Locate the cell with the specified text and output its (X, Y) center coordinate. 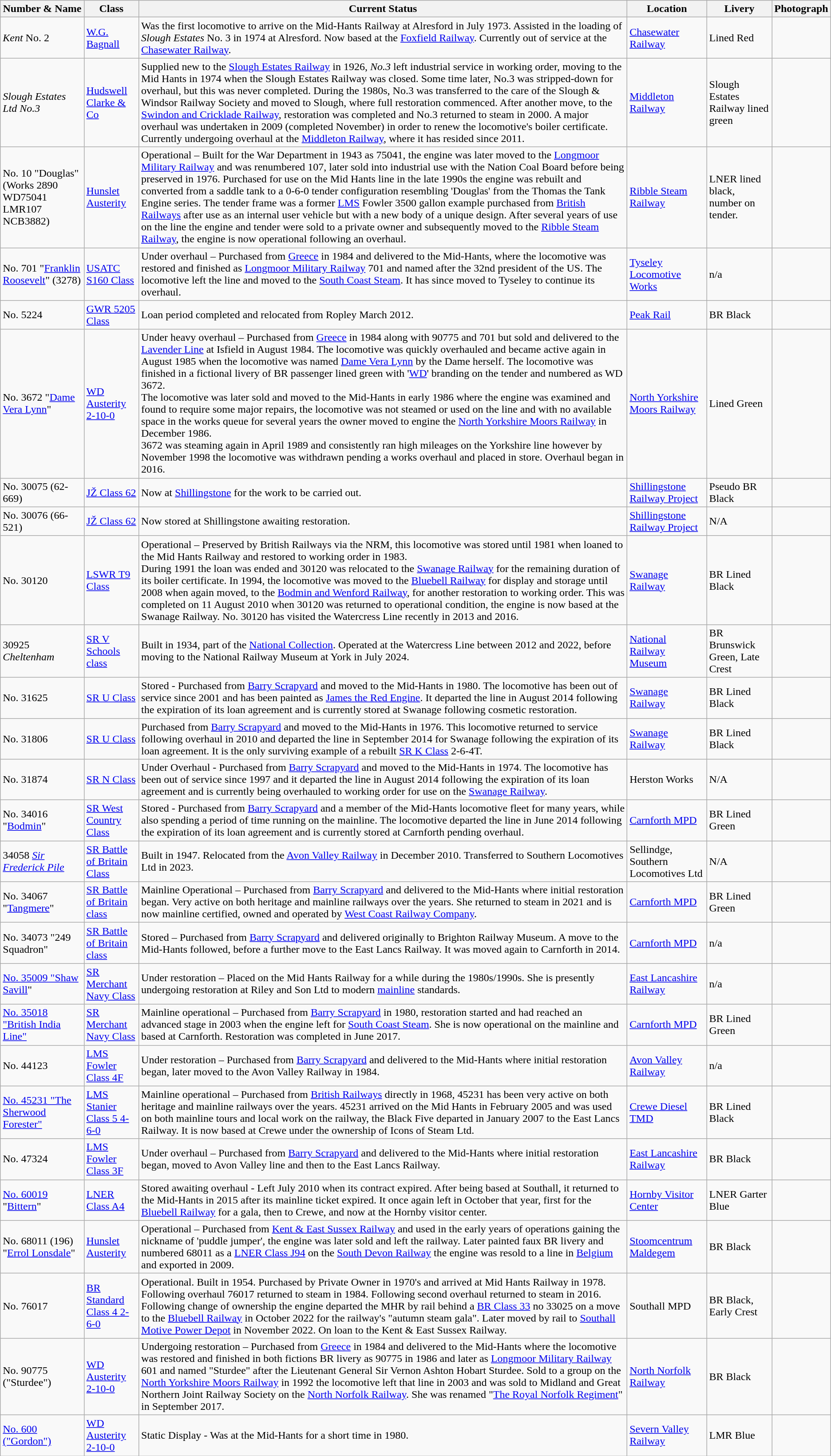
Now stored at Shillingstone awaiting restoration. (383, 521)
BR Standard Class 4 2-6-0 (111, 1306)
SR V Schools class (111, 651)
Livery (740, 9)
BR Brunswick Green, Late Crest (740, 651)
Loan period completed and relocated from Ropley March 2012. (383, 315)
No. 31874 (42, 780)
Pseudo BR Black (740, 493)
SR West Country Class (111, 821)
Hornby Visitor Center (667, 1200)
No. 45231 "The Sherwood Forester" (42, 1112)
30925 Cheltenham (42, 651)
LNER Class A4 (111, 1200)
Stoomcentrum Maldegem (667, 1247)
LMS Fowler Class 4F (111, 1065)
SR N Class (111, 780)
North Yorkshire Moors Railway (667, 404)
Slough Estates Railway lined green (740, 103)
Now at Shillingstone for the work to be carried out. (383, 493)
Chasewater Railway (667, 38)
No. 3672 "Dame Vera Lynn" (42, 404)
No. 34067 "Tangmere" (42, 902)
No. 600 ("Gordon") (42, 1435)
Avon Valley Railway (667, 1065)
Kent No. 2 (42, 38)
LNER Garter Blue (740, 1200)
National Railway Museum (667, 651)
Lined Green (740, 404)
LNER lined black, number on tender. (740, 197)
Crewe Diesel TMD (667, 1112)
Static Display - Was at the Mid-Hants for a short time in 1980. (383, 1435)
SR Battle of Britain Class (111, 861)
34058 Sir Frederick Pile (42, 861)
No. 30075 (62-669) (42, 493)
W.G. Bagnall (111, 38)
No. 35018 "British India Line" (42, 1025)
No. 76017 (42, 1306)
LMS Stanier Class 5 4-6-0 (111, 1112)
No. 5224 (42, 315)
Lined Red (740, 38)
No. 701 "Franklin Roosevelt" (3278) (42, 274)
No. 60019 "Bittern" (42, 1200)
No. 44123 (42, 1065)
North Norfolk Railway (667, 1377)
No. 68011 (196) "Errol Lonsdale" (42, 1247)
No. 34073 "249 Squadron" (42, 943)
GWR 5205 Class (111, 315)
Slough Estates Ltd No.3 (42, 103)
Class (111, 9)
Built in 1947. Relocated from the Avon Valley Railway in December 2010. Transferred to Southern Locomotives Ltd in 2023. (383, 861)
LMS Fowler Class 3F (111, 1159)
Current Status (383, 9)
Photograph (801, 9)
Southall MPD (667, 1306)
No. 10 "Douglas" (Works 2890 WD75041 LMR107 NCB3882) (42, 197)
BR Black, Early Crest (740, 1306)
No. 47324 (42, 1159)
Ribble Steam Railway (667, 197)
Sellindge, Southern Locomotives Ltd (667, 861)
No. 35009 "Shaw Savill" (42, 984)
Tyseley Locomotive Works (667, 274)
Number & Name (42, 9)
Herston Works (667, 780)
Hudswell Clarke & Co (111, 103)
No. 31625 (42, 698)
No. 30076 (66-521) (42, 521)
LSWR T9 Class (111, 580)
No. 30120 (42, 580)
No. 34016 "Bodmin" (42, 821)
LMR Blue (740, 1435)
Location (667, 9)
Severn Valley Railway (667, 1435)
No. 90775 ("Sturdee") (42, 1377)
No. 31806 (42, 738)
Peak Rail (667, 315)
Middleton Railway (667, 103)
USATC S160 Class (111, 274)
